Detect which cell encompasses the target text, then output its (x, y) center coordinate. 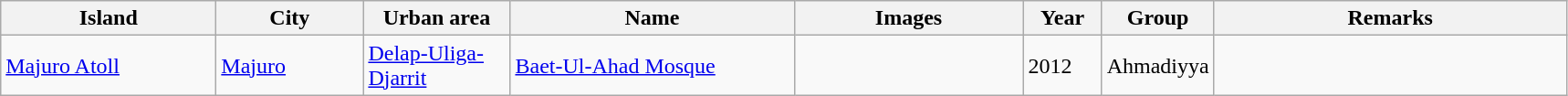
2012 (1062, 66)
Urban area (436, 18)
City (290, 18)
Year (1062, 18)
Remarks (1390, 18)
Delap-Uliga-Djarrit (436, 66)
Group (1157, 18)
Island (109, 18)
Ahmadiyya (1157, 66)
Majuro (290, 66)
Majuro Atoll (109, 66)
Baet-Ul-Ahad Mosque (652, 66)
Images (909, 18)
Name (652, 18)
